Detect which cell encompasses the target text, then output its [X, Y] center coordinate. 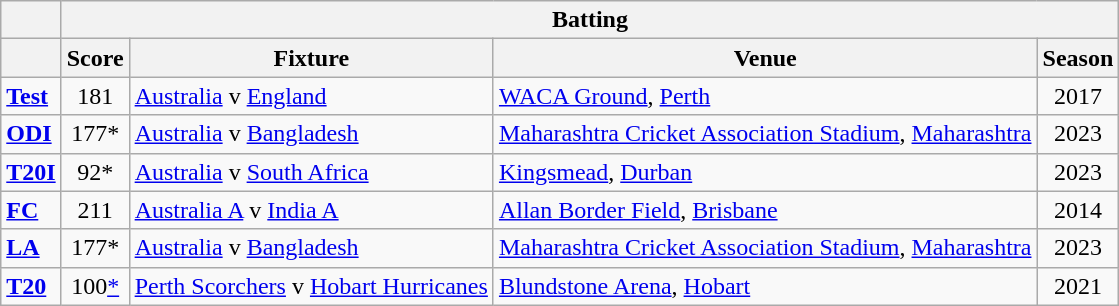
LA [31, 248]
2021 [1078, 286]
181 [95, 96]
92* [95, 172]
Venue [765, 58]
Australia A v India A [311, 210]
Season [1078, 58]
Batting [590, 20]
ODI [31, 134]
2014 [1078, 210]
211 [95, 210]
T20I [31, 172]
Kingsmead, Durban [765, 172]
Blundstone Arena, Hobart [765, 286]
Allan Border Field, Brisbane [765, 210]
Perth Scorchers v Hobart Hurricanes [311, 286]
FC [31, 210]
Test [31, 96]
2017 [1078, 96]
Score [95, 58]
Australia v England [311, 96]
Australia v South Africa [311, 172]
100* [95, 286]
Fixture [311, 58]
T20 [31, 286]
WACA Ground, Perth [765, 96]
